Capture the cell that displays the provided text and extract its (x, y) central coordinate. 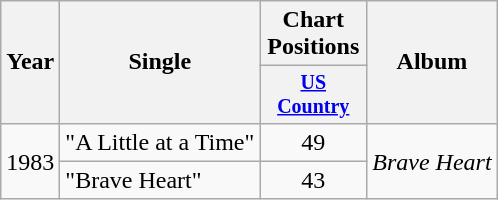
Chart Positions (314, 34)
US Country (314, 94)
Album (432, 62)
"Brave Heart" (160, 180)
49 (314, 142)
"A Little at a Time" (160, 142)
Year (30, 62)
43 (314, 180)
Single (160, 62)
Brave Heart (432, 161)
1983 (30, 161)
